Pinpoint the cell where the given text exists, returning its (X, Y) midpoint coordinate. 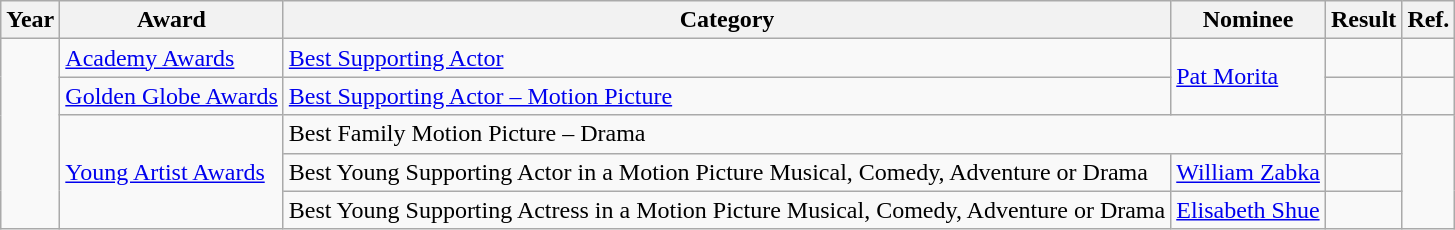
Best Young Supporting Actress in a Motion Picture Musical, Comedy, Adventure or Drama (726, 210)
Nominee (1248, 20)
Elisabeth Shue (1248, 210)
Pat Morita (1248, 77)
Best Supporting Actor – Motion Picture (726, 96)
Academy Awards (172, 58)
Year (30, 20)
Result (1363, 20)
Best Family Motion Picture – Drama (804, 134)
Best Supporting Actor (726, 58)
Young Artist Awards (172, 172)
Best Young Supporting Actor in a Motion Picture Musical, Comedy, Adventure or Drama (726, 172)
William Zabka (1248, 172)
Award (172, 20)
Category (726, 20)
Golden Globe Awards (172, 96)
Ref. (1428, 20)
